Return the [x, y] coordinate for the center point of the cell that contains the specified text.  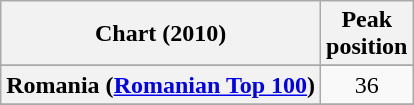
Peakposition [367, 34]
36 [367, 85]
Romania (Romanian Top 100) [161, 85]
Chart (2010) [161, 34]
